Determine the [x, y] coordinate at the center of the cell enclosing the given text.  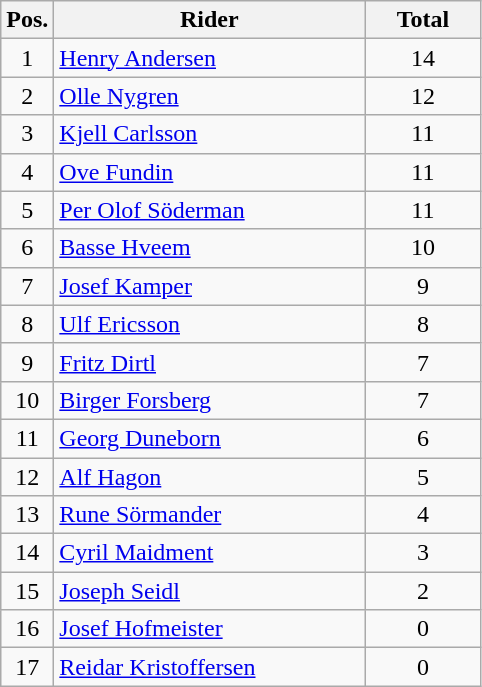
Josef Hofmeister [210, 629]
Josef Kamper [210, 286]
Rune Sörmander [210, 515]
1 [28, 58]
Georg Duneborn [210, 438]
Cyril Maidment [210, 553]
Basse Hveem [210, 248]
Joseph Seidl [210, 591]
Total [423, 20]
13 [28, 515]
Olle Nygren [210, 96]
Rider [210, 20]
Ulf Ericsson [210, 324]
Per Olof Söderman [210, 210]
Birger Forsberg [210, 400]
Henry Andersen [210, 58]
Reidar Kristoffersen [210, 667]
Ove Fundin [210, 172]
Alf Hagon [210, 477]
Pos. [28, 20]
Fritz Dirtl [210, 362]
Kjell Carlsson [210, 134]
15 [28, 591]
17 [28, 667]
16 [28, 629]
